Detect which cell encompasses the target text, then output its [x, y] center coordinate. 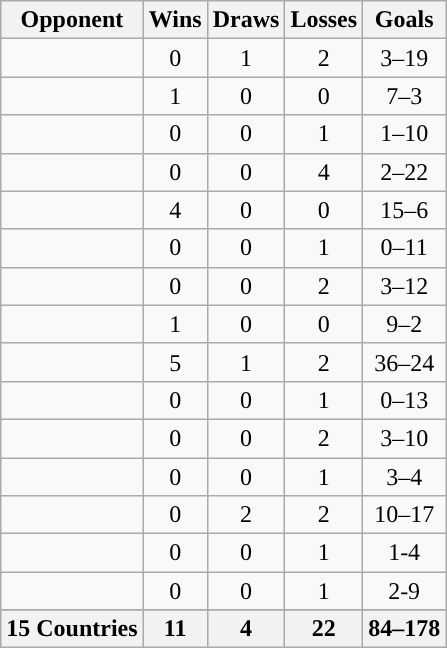
9–2 [404, 324]
3–10 [404, 438]
15–6 [404, 210]
Wins [175, 20]
Draws [246, 20]
2–22 [404, 172]
11 [175, 629]
Losses [324, 20]
22 [324, 629]
Goals [404, 20]
3–19 [404, 58]
10–17 [404, 515]
3–4 [404, 477]
2-9 [404, 591]
15 Countries [72, 629]
7–3 [404, 96]
84–178 [404, 629]
5 [175, 362]
0–13 [404, 400]
1–10 [404, 134]
1-4 [404, 553]
0–11 [404, 248]
36–24 [404, 362]
Opponent [72, 20]
3–12 [404, 286]
